Capture the cell that displays the provided text and extract its (x, y) central coordinate. 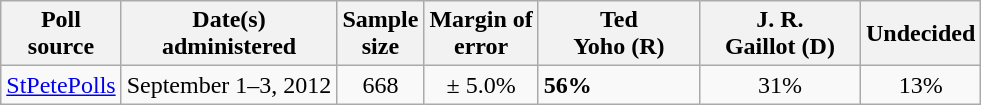
56% (618, 85)
Pollsource (61, 34)
668 (380, 85)
31% (780, 85)
Undecided (920, 34)
13% (920, 85)
Margin oferror (481, 34)
J. R.Gaillot (D) (780, 34)
± 5.0% (481, 85)
TedYoho (R) (618, 34)
Samplesize (380, 34)
Date(s)administered (229, 34)
September 1–3, 2012 (229, 85)
StPetePolls (61, 85)
